Extract the (x, y) coordinate from the center of the cell holding the provided text.  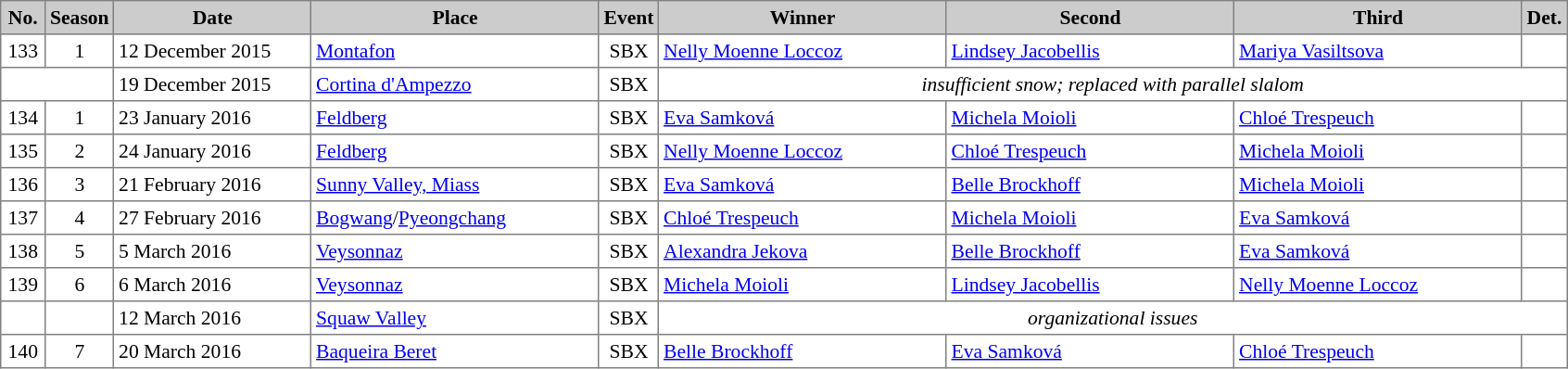
insufficient snow; replaced with parallel slalom (1113, 84)
Second (1090, 18)
No. (23, 18)
Baqueira Beret (455, 351)
2 (80, 151)
12 March 2016 (213, 318)
6 (80, 285)
137 (23, 218)
Date (213, 18)
134 (23, 118)
136 (23, 184)
Squaw Valley (455, 318)
7 (80, 351)
Alexandra Jekova (803, 251)
27 February 2016 (213, 218)
Sunny Valley, Miass (455, 184)
Det. (1544, 18)
23 January 2016 (213, 118)
Third (1378, 18)
140 (23, 351)
19 December 2015 (213, 84)
3 (80, 184)
4 (80, 218)
5 (80, 251)
133 (23, 51)
Montafon (455, 51)
organizational issues (1113, 318)
5 March 2016 (213, 251)
135 (23, 151)
Mariya Vasiltsova (1378, 51)
12 December 2015 (213, 51)
20 March 2016 (213, 351)
Cortina d'Ampezzo (455, 84)
21 February 2016 (213, 184)
Winner (803, 18)
138 (23, 251)
139 (23, 285)
Bogwang/Pyeongchang (455, 218)
6 March 2016 (213, 285)
Place (455, 18)
Event (628, 18)
Season (80, 18)
24 January 2016 (213, 151)
